Detect which cell encompasses the target text, then output its [x, y] center coordinate. 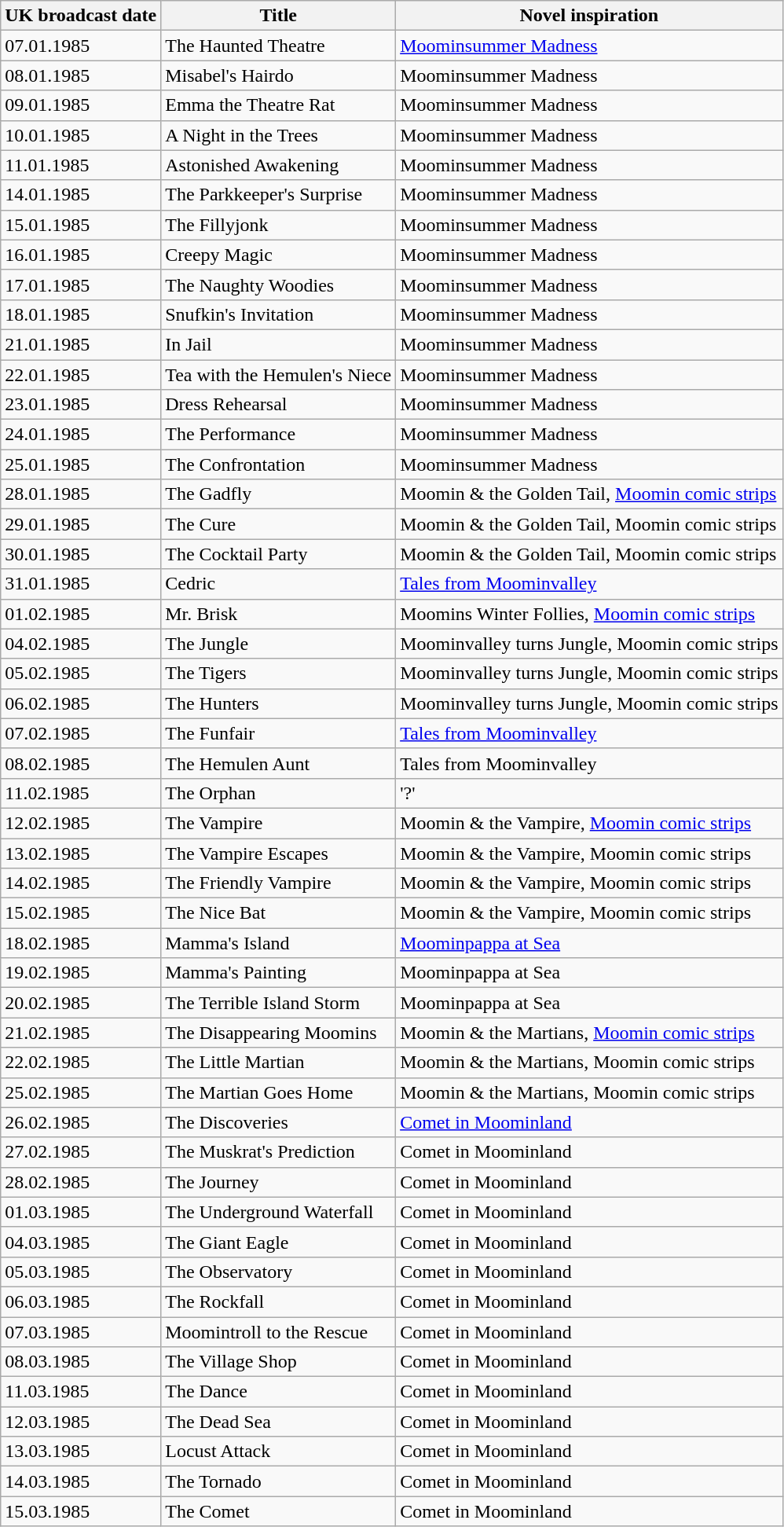
The Funfair [278, 733]
12.02.1985 [81, 823]
Locust Attack [278, 1452]
09.01.1985 [81, 105]
The Nice Bat [278, 913]
07.01.1985 [81, 46]
24.01.1985 [81, 435]
In Jail [278, 344]
16.01.1985 [81, 255]
11.03.1985 [81, 1392]
Emma the Theatre Rat [278, 105]
Astonished Awakening [278, 165]
01.02.1985 [81, 614]
The Naughty Woodies [278, 284]
The Friendly Vampire [278, 883]
15.02.1985 [81, 913]
22.01.1985 [81, 375]
11.01.1985 [81, 165]
08.02.1985 [81, 763]
07.02.1985 [81, 733]
Moomintroll to the Rescue [278, 1332]
The Martian Goes Home [278, 1092]
21.01.1985 [81, 344]
06.03.1985 [81, 1301]
Creepy Magic [278, 255]
The Tigers [278, 674]
The Disappearing Moomins [278, 1033]
The Cocktail Party [278, 554]
The Confrontation [278, 464]
The Underground Waterfall [278, 1212]
The Hemulen Aunt [278, 763]
08.01.1985 [81, 75]
Tea with the Hemulen's Niece [278, 375]
22.02.1985 [81, 1063]
28.02.1985 [81, 1182]
04.02.1985 [81, 644]
The Performance [278, 435]
Moomins Winter Follies, Moomin comic strips [589, 614]
13.03.1985 [81, 1452]
18.01.1985 [81, 314]
The Dance [278, 1392]
23.01.1985 [81, 405]
Mamma's Island [278, 943]
The Dead Sea [278, 1422]
25.01.1985 [81, 464]
11.02.1985 [81, 793]
05.02.1985 [81, 674]
19.02.1985 [81, 973]
The Little Martian [278, 1063]
The Rockfall [278, 1301]
14.01.1985 [81, 195]
'?' [589, 793]
01.03.1985 [81, 1212]
13.02.1985 [81, 853]
21.02.1985 [81, 1033]
31.01.1985 [81, 584]
Snufkin's Invitation [278, 314]
18.02.1985 [81, 943]
The Parkkeeper's Surprise [278, 195]
The Cure [278, 524]
26.02.1985 [81, 1122]
The Tornado [278, 1481]
The Gadfly [278, 494]
17.01.1985 [81, 284]
05.03.1985 [81, 1272]
The Observatory [278, 1272]
29.01.1985 [81, 524]
The Village Shop [278, 1362]
14.03.1985 [81, 1481]
UK broadcast date [81, 16]
20.02.1985 [81, 1003]
The Giant Eagle [278, 1242]
12.03.1985 [81, 1422]
Dress Rehearsal [278, 405]
A Night in the Trees [278, 135]
The Jungle [278, 644]
04.03.1985 [81, 1242]
30.01.1985 [81, 554]
The Terrible Island Storm [278, 1003]
14.02.1985 [81, 883]
The Vampire [278, 823]
27.02.1985 [81, 1152]
15.03.1985 [81, 1511]
15.01.1985 [81, 225]
The Muskrat's Prediction [278, 1152]
Cedric [278, 584]
The Orphan [278, 793]
10.01.1985 [81, 135]
25.02.1985 [81, 1092]
Mamma's Painting [278, 973]
Misabel's Hairdo [278, 75]
07.03.1985 [81, 1332]
06.02.1985 [81, 703]
The Comet [278, 1511]
Novel inspiration [589, 16]
The Journey [278, 1182]
The Discoveries [278, 1122]
The Haunted Theatre [278, 46]
Mr. Brisk [278, 614]
The Hunters [278, 703]
28.01.1985 [81, 494]
The Vampire Escapes [278, 853]
Title [278, 16]
08.03.1985 [81, 1362]
The Fillyjonk [278, 225]
